Pinpoint the cell where the given text exists, returning its [X, Y] midpoint coordinate. 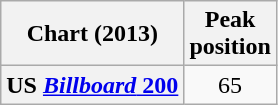
US Billboard 200 [92, 85]
Chart (2013) [92, 34]
65 [230, 85]
Peakposition [230, 34]
